Scan for the cell matching the given text and deliver its [X, Y] coordinate at center. 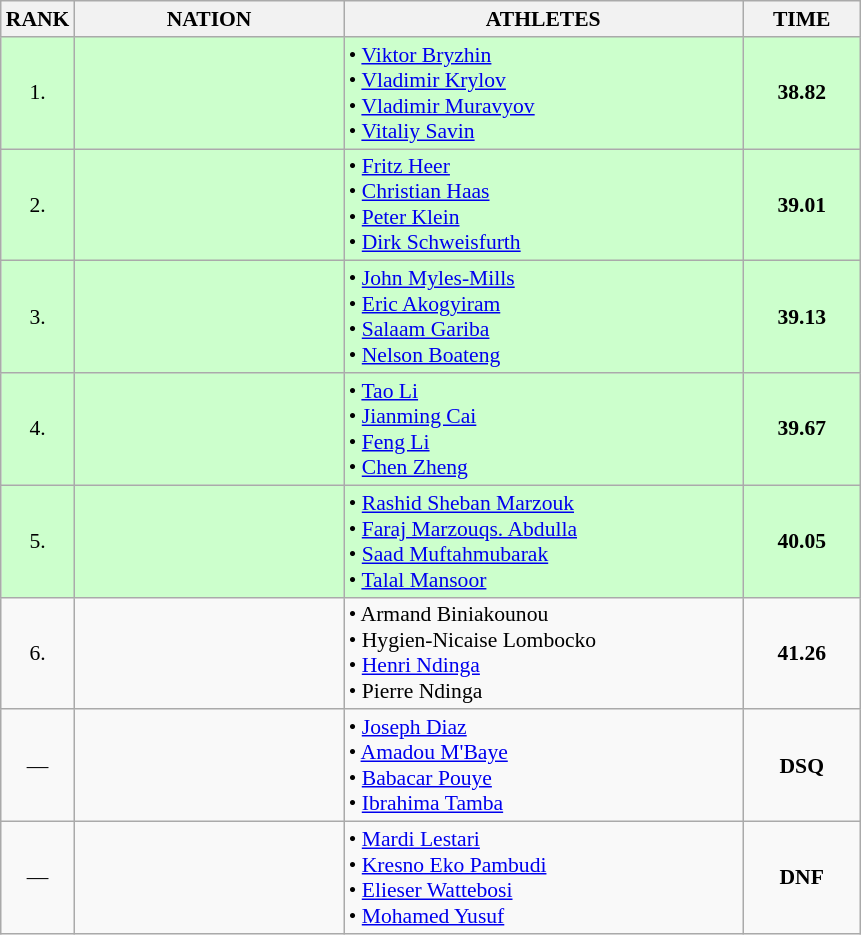
39.67 [802, 429]
4. [38, 429]
RANK [38, 19]
DSQ [802, 766]
2. [38, 205]
• Mardi Lestari• Kresno Eko Pambudi• Elieser Wattebosi• Mohamed Yusuf [544, 878]
1. [38, 93]
• Rashid Sheban Marzouk• Faraj Marzouqs. Abdulla• Saad Muftahmubarak• Talal Mansoor [544, 541]
• Viktor Bryzhin• Vladimir Krylov• Vladimir Muravyov• Vitaliy Savin [544, 93]
39.01 [802, 205]
• Armand Biniakounou• Hygien-Nicaise Lombocko• Henri Ndinga• Pierre Ndinga [544, 653]
NATION [208, 19]
3. [38, 317]
• John Myles-Mills• Eric Akogyiram• Salaam Gariba• Nelson Boateng [544, 317]
39.13 [802, 317]
5. [38, 541]
38.82 [802, 93]
• Joseph Diaz• Amadou M'Baye• Babacar Pouye• Ibrahima Tamba [544, 766]
6. [38, 653]
41.26 [802, 653]
• Fritz Heer• Christian Haas• Peter Klein• Dirk Schweisfurth [544, 205]
ATHLETES [544, 19]
• Tao Li• Jianming Cai• Feng Li• Chen Zheng [544, 429]
40.05 [802, 541]
DNF [802, 878]
TIME [802, 19]
